Search for the cell housing the specified text and yield its (x, y) center coordinate. 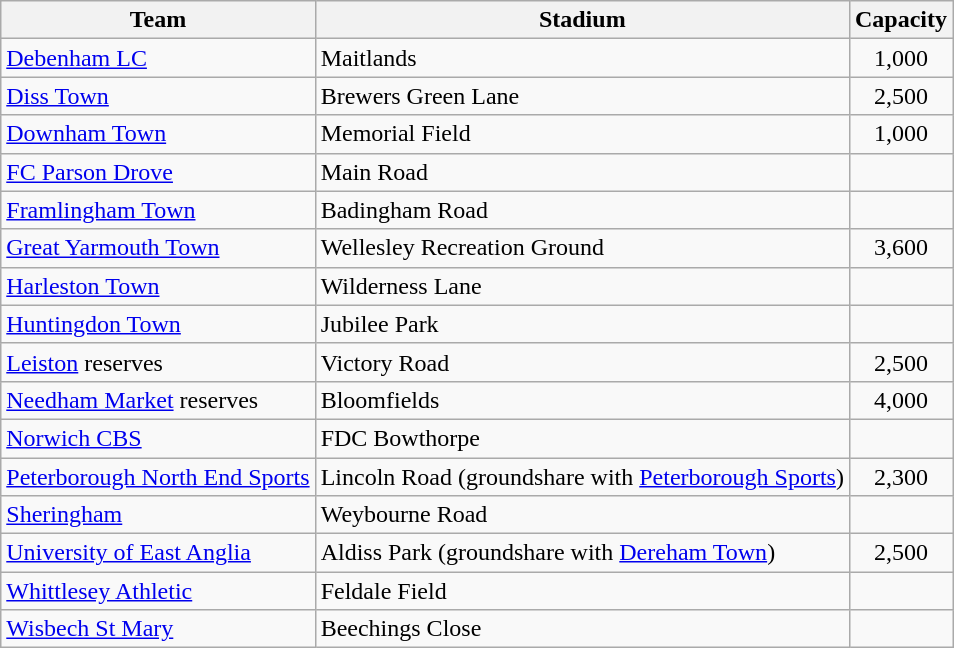
Needham Market reserves (158, 400)
Main Road (582, 172)
Lincoln Road (groundshare with Peterborough Sports) (582, 477)
Aldiss Park (groundshare with Dereham Town) (582, 553)
Wisbech St Mary (158, 629)
Diss Town (158, 96)
4,000 (900, 400)
Memorial Field (582, 134)
2,300 (900, 477)
Downham Town (158, 134)
Bloomfields (582, 400)
University of East Anglia (158, 553)
Brewers Green Lane (582, 96)
Stadium (582, 20)
FC Parson Drove (158, 172)
Wilderness Lane (582, 286)
Norwich CBS (158, 438)
Debenham LC (158, 58)
Beechings Close (582, 629)
Framlingham Town (158, 210)
Feldale Field (582, 591)
Team (158, 20)
3,600 (900, 248)
Capacity (900, 20)
Weybourne Road (582, 515)
FDC Bowthorpe (582, 438)
Badingham Road (582, 210)
Harleston Town (158, 286)
Jubilee Park (582, 324)
Whittlesey Athletic (158, 591)
Great Yarmouth Town (158, 248)
Huntingdon Town (158, 324)
Victory Road (582, 362)
Leiston reserves (158, 362)
Wellesley Recreation Ground (582, 248)
Peterborough North End Sports (158, 477)
Sheringham (158, 515)
Maitlands (582, 58)
